Find where the given text appears and provide that cell's center as [x, y] coordinate. 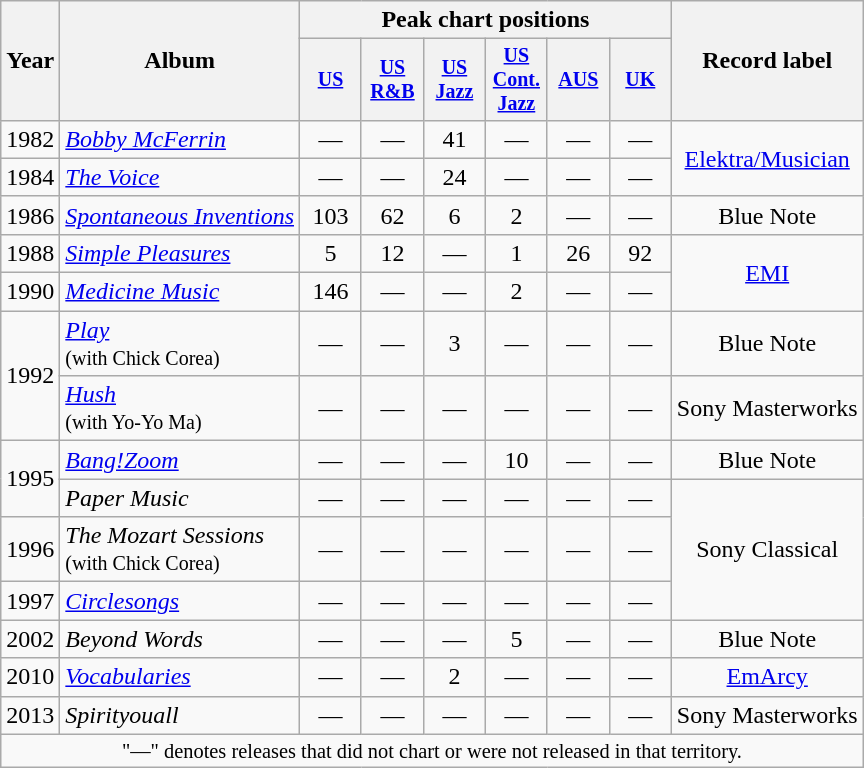
1992 [30, 376]
US [331, 80]
Paper Music [180, 498]
US R&B [392, 80]
1 [516, 253]
24 [454, 177]
Record label [767, 61]
Peak chart positions [486, 20]
12 [392, 253]
Vocabularies [180, 677]
"—" denotes releases that did not chart or were not released in that territory. [432, 751]
The Voice [180, 177]
Spirityouall [180, 715]
2002 [30, 639]
UK [640, 80]
The Mozart Sessions (with Chick Corea) [180, 550]
26 [578, 253]
6 [454, 215]
1988 [30, 253]
92 [640, 253]
1995 [30, 479]
3 [454, 344]
41 [454, 139]
Beyond Words [180, 639]
EmArcy [767, 677]
103 [331, 215]
US Cont. Jazz [516, 80]
62 [392, 215]
Circlesongs [180, 601]
Album [180, 61]
Sony Classical [767, 550]
Simple Pleasures [180, 253]
US Jazz [454, 80]
AUS [578, 80]
Elektra/Musician [767, 158]
1997 [30, 601]
Medicine Music [180, 292]
146 [331, 292]
Play (with Chick Corea) [180, 344]
10 [516, 460]
Hush (with Yo-Yo Ma) [180, 408]
2013 [30, 715]
Bobby McFerrin [180, 139]
1986 [30, 215]
Year [30, 61]
1990 [30, 292]
Bang!Zoom [180, 460]
2010 [30, 677]
1984 [30, 177]
1996 [30, 550]
EMI [767, 272]
1982 [30, 139]
Spontaneous Inventions [180, 215]
